Return (X, Y) of the center of cell containing provided text 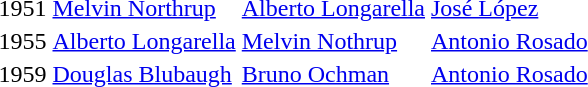
Melvin Nothrup (333, 41)
Alberto Longarella (144, 41)
